Output the [x, y] coordinate of the center of the cell containing the given text.  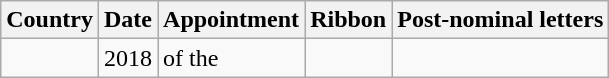
Ribbon [348, 20]
2018 [128, 58]
Country [50, 20]
Date [128, 20]
Post-nominal letters [500, 20]
of the [232, 58]
Appointment [232, 20]
